Output the [X, Y] coordinate of the center of the cell containing the given text.  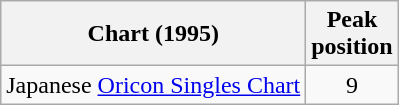
Chart (1995) [154, 34]
Japanese Oricon Singles Chart [154, 85]
Peakposition [352, 34]
9 [352, 85]
